Detect which cell encompasses the target text, then output its (x, y) center coordinate. 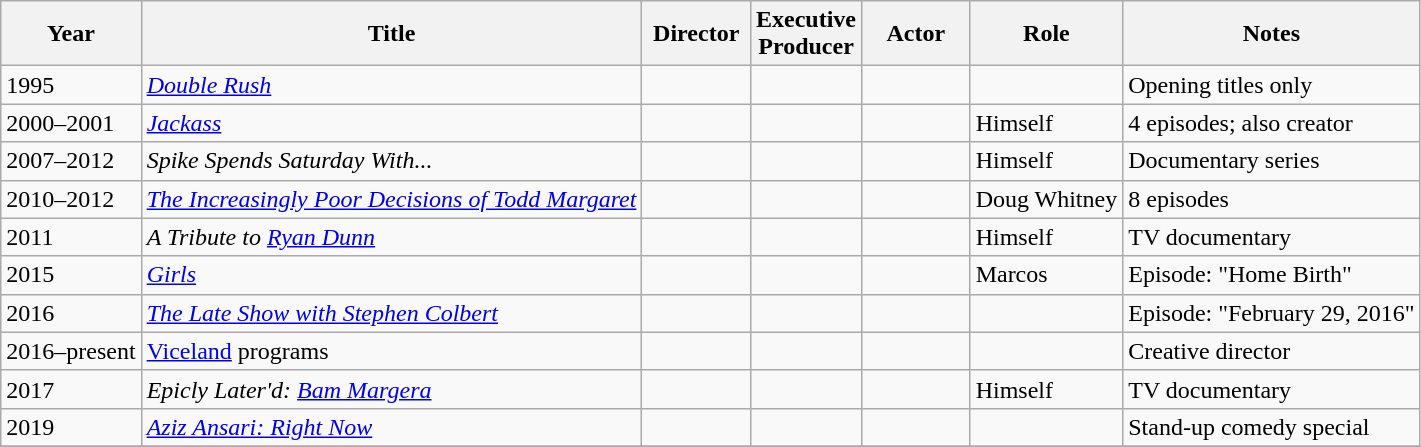
The Late Show with Stephen Colbert (392, 313)
Epicly Later'd: Bam Margera (392, 389)
Double Rush (392, 85)
2016–present (71, 351)
2019 (71, 427)
A Tribute to Ryan Dunn (392, 237)
Jackass (392, 123)
2011 (71, 237)
The Increasingly Poor Decisions of Todd Margaret (392, 199)
Year (71, 34)
2017 (71, 389)
Title (392, 34)
Girls (392, 275)
4 episodes; also creator (1272, 123)
Notes (1272, 34)
Doug Whitney (1046, 199)
Aziz Ansari: Right Now (392, 427)
Marcos (1046, 275)
ExecutiveProducer (806, 34)
Episode: "Home Birth" (1272, 275)
Role (1046, 34)
Director (696, 34)
Episode: "February 29, 2016" (1272, 313)
Viceland programs (392, 351)
2010–2012 (71, 199)
Stand-up comedy special (1272, 427)
8 episodes (1272, 199)
Actor (916, 34)
2016 (71, 313)
1995 (71, 85)
2007–2012 (71, 161)
Spike Spends Saturday With... (392, 161)
2015 (71, 275)
Opening titles only (1272, 85)
2000–2001 (71, 123)
Creative director (1272, 351)
Documentary series (1272, 161)
